Provide the (x, y) coordinate of the cell's center where the given text is located.  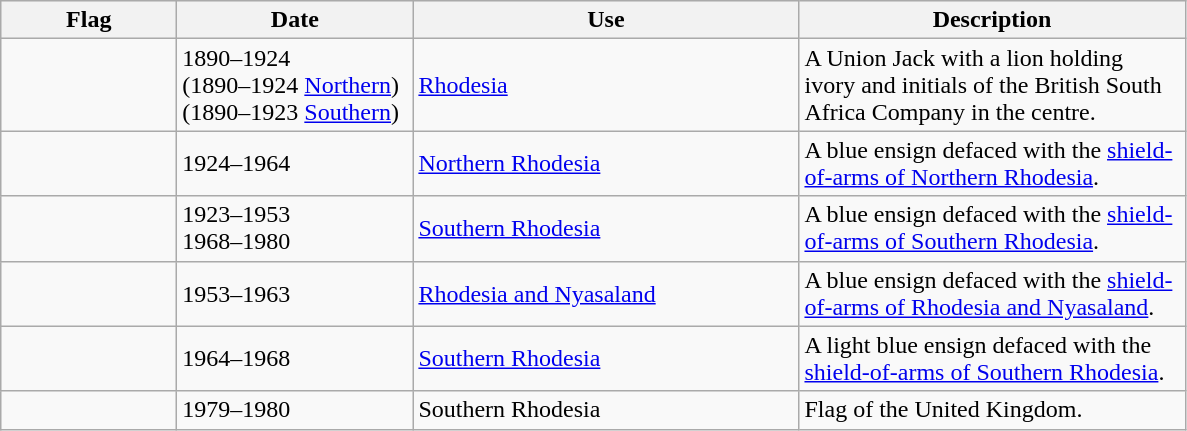
Flag of the United Kingdom. (992, 410)
1890–1924 (1890–1924 Northern)(1890–1923 Southern) (295, 85)
Northern Rhodesia (606, 164)
1964–1968 (295, 358)
Date (295, 20)
Rhodesia and Nyasaland (606, 294)
A blue ensign defaced with the shield-of-arms of Northern Rhodesia. (992, 164)
A Union Jack with a lion holding ivory and initials of the British South Africa Company in the centre. (992, 85)
Use (606, 20)
1923–19531968–1980 (295, 228)
1979–1980 (295, 410)
A blue ensign defaced with the shield-of-arms of Southern Rhodesia. (992, 228)
Flag (89, 20)
1953–1963 (295, 294)
A blue ensign defaced with the shield-of-arms of Rhodesia and Nyasaland. (992, 294)
Rhodesia (606, 85)
1924–1964 (295, 164)
Description (992, 20)
A light blue ensign defaced with the shield-of-arms of Southern Rhodesia. (992, 358)
